From the cell containing the given text, extract its center point as [X, Y] coordinate. 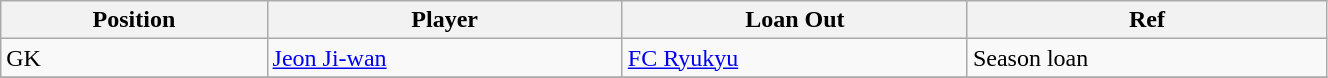
Season loan [1146, 58]
Loan Out [794, 20]
FC Ryukyu [794, 58]
GK [134, 58]
Player [444, 20]
Ref [1146, 20]
Jeon Ji-wan [444, 58]
Position [134, 20]
